Search for the cell housing the specified text and yield its (X, Y) center coordinate. 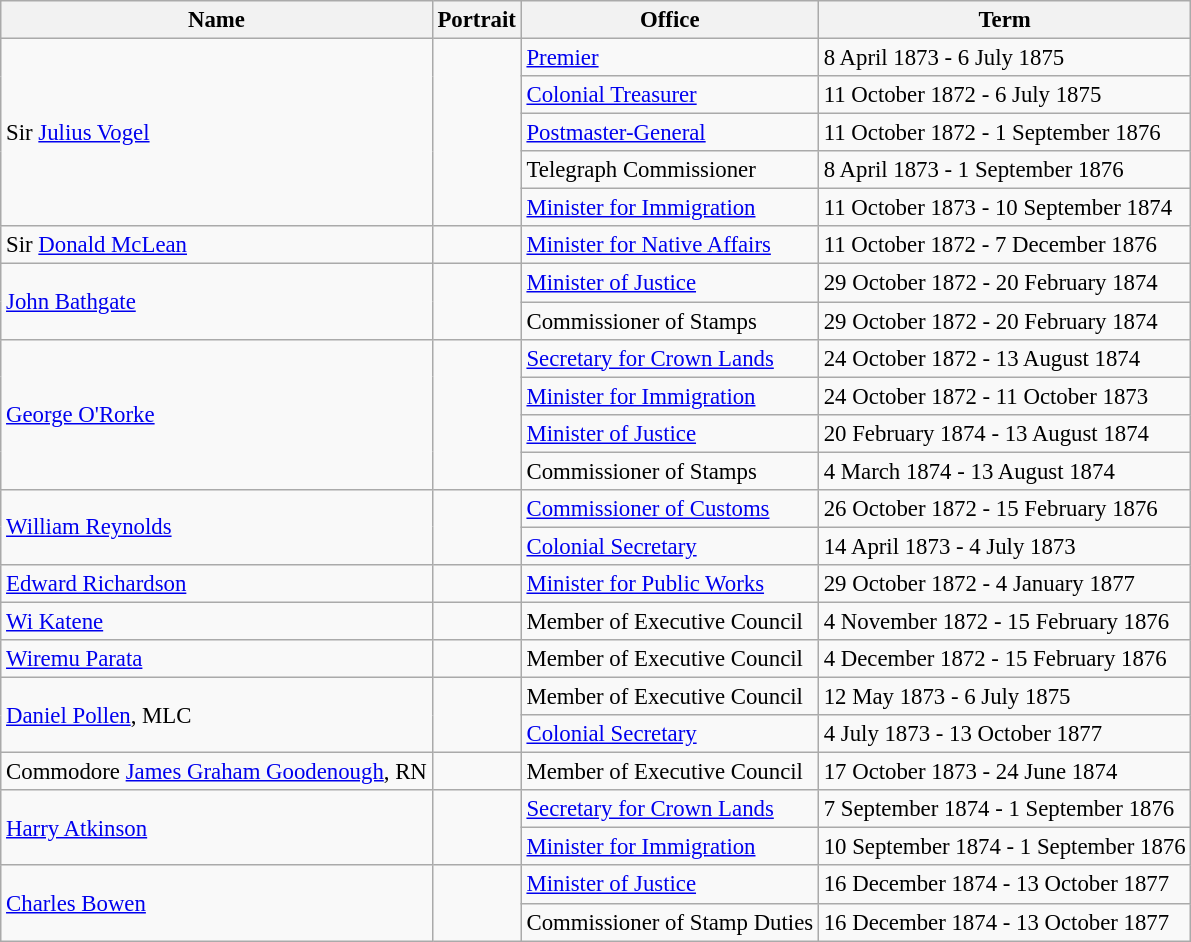
John Bathgate (216, 302)
Wiremu Parata (216, 659)
Minister for Public Works (670, 584)
Harry Atkinson (216, 828)
Postmaster-General (670, 133)
24 October 1872 - 11 October 1873 (1004, 396)
George O'Rorke (216, 414)
Wi Katene (216, 621)
Sir Donald McLean (216, 245)
4 July 1873 - 13 October 1877 (1004, 734)
4 December 1872 - 15 February 1876 (1004, 659)
12 May 1873 - 6 July 1875 (1004, 697)
4 March 1874 - 13 August 1874 (1004, 471)
11 October 1873 - 10 September 1874 (1004, 208)
29 October 1872 - 4 January 1877 (1004, 584)
11 October 1872 - 7 December 1876 (1004, 245)
Telegraph Commissioner (670, 170)
Commissioner of Stamp Duties (670, 922)
Commodore James Graham Goodenough, RN (216, 772)
4 November 1872 - 15 February 1876 (1004, 621)
Daniel Pollen, MLC (216, 716)
20 February 1874 - 13 August 1874 (1004, 433)
7 September 1874 - 1 September 1876 (1004, 809)
Commissioner of Customs (670, 509)
Colonial Treasurer (670, 95)
Charles Bowen (216, 904)
Portrait (476, 20)
17 October 1873 - 24 June 1874 (1004, 772)
Edward Richardson (216, 584)
Office (670, 20)
Minister for Native Affairs (670, 245)
Name (216, 20)
William Reynolds (216, 528)
8 April 1873 - 1 September 1876 (1004, 170)
8 April 1873 - 6 July 1875 (1004, 58)
14 April 1873 - 4 July 1873 (1004, 546)
Sir Julius Vogel (216, 133)
Term (1004, 20)
10 September 1874 - 1 September 1876 (1004, 847)
26 October 1872 - 15 February 1876 (1004, 509)
24 October 1872 - 13 August 1874 (1004, 358)
11 October 1872 - 6 July 1875 (1004, 95)
11 October 1872 - 1 September 1876 (1004, 133)
Premier (670, 58)
